Provide the (x, y) coordinate of the cell's center where the given text is located.  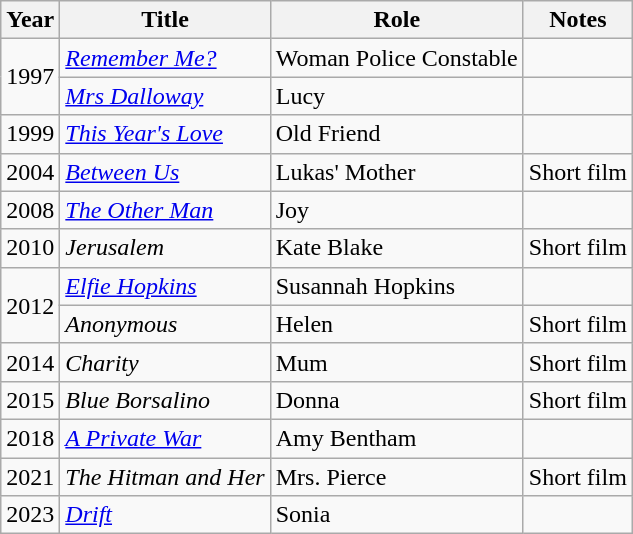
Blue Borsalino (165, 400)
Amy Bentham (396, 438)
Mrs Dalloway (165, 96)
Mum (396, 362)
Lukas' Mother (396, 172)
Anonymous (165, 324)
Donna (396, 400)
Lucy (396, 96)
Remember Me? (165, 58)
Charity (165, 362)
2015 (30, 400)
Susannah Hopkins (396, 286)
Old Friend (396, 134)
Kate Blake (396, 248)
Drift (165, 515)
Jerusalem (165, 248)
2014 (30, 362)
Between Us (165, 172)
Notes (578, 20)
2004 (30, 172)
2021 (30, 477)
1999 (30, 134)
2008 (30, 210)
This Year's Love (165, 134)
Elfie Hopkins (165, 286)
The Other Man (165, 210)
2018 (30, 438)
Helen (396, 324)
Sonia (396, 515)
1997 (30, 77)
2010 (30, 248)
The Hitman and Her (165, 477)
Year (30, 20)
2023 (30, 515)
Title (165, 20)
Role (396, 20)
Joy (396, 210)
Woman Police Constable (396, 58)
2012 (30, 305)
Mrs. Pierce (396, 477)
A Private War (165, 438)
